For the text-containing cell, return its midpoint in [X, Y] coordinate format. 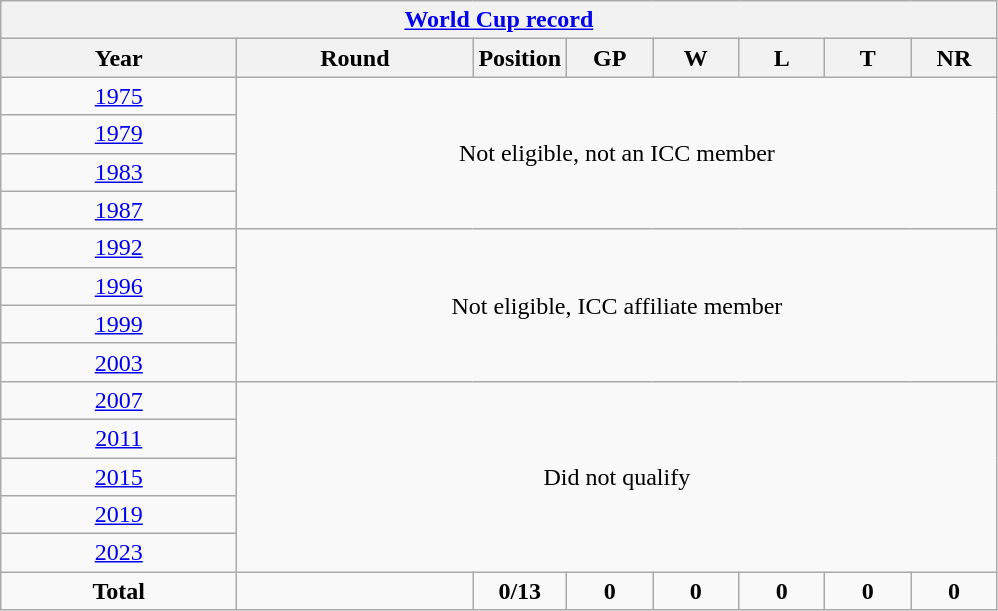
1983 [119, 172]
Not eligible, not an ICC member [617, 153]
L [782, 58]
1975 [119, 96]
World Cup record [499, 20]
2011 [119, 438]
Did not qualify [617, 476]
0/13 [520, 591]
2003 [119, 362]
NR [954, 58]
Year [119, 58]
2007 [119, 400]
2015 [119, 477]
Total [119, 591]
1987 [119, 210]
T [868, 58]
1979 [119, 134]
Not eligible, ICC affiliate member [617, 305]
1999 [119, 324]
2019 [119, 515]
GP [610, 58]
Round [355, 58]
1996 [119, 286]
1992 [119, 248]
W [696, 58]
Position [520, 58]
2023 [119, 553]
